Extract the (X, Y) coordinate from the center of the cell holding the provided text.  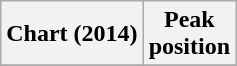
Chart (2014) (72, 34)
Peak position (189, 34)
